Locate the cell with the specified text and output its [x, y] center coordinate. 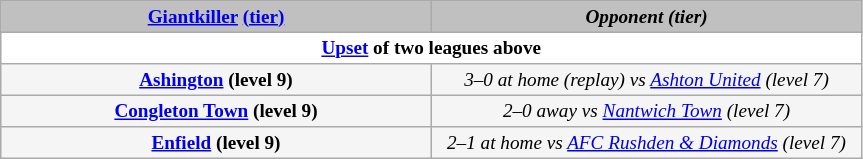
Congleton Town (level 9) [216, 111]
Enfield (level 9) [216, 143]
Opponent (tier) [646, 17]
Giantkiller (tier) [216, 17]
3–0 at home (replay) vs Ashton United (level 7) [646, 80]
2–1 at home vs AFC Rushden & Diamonds (level 7) [646, 143]
Ashington (level 9) [216, 80]
Upset of two leagues above [432, 48]
2–0 away vs Nantwich Town (level 7) [646, 111]
